Identify which cell holds the provided text, then report its (X, Y) central coordinate. 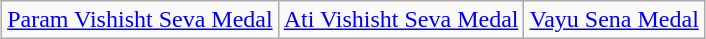
Vayu Sena Medal (614, 20)
Param Vishisht Seva Medal (140, 20)
Ati Vishisht Seva Medal (401, 20)
